Capture the cell that displays the provided text and extract its [x, y] central coordinate. 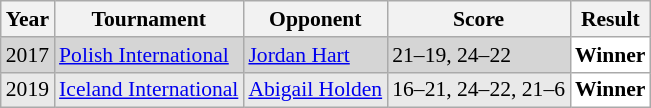
Abigail Holden [315, 90]
Result [610, 19]
16–21, 24–22, 21–6 [478, 90]
Tournament [148, 19]
Polish International [148, 55]
21–19, 24–22 [478, 55]
2019 [28, 90]
Year [28, 19]
2017 [28, 55]
Score [478, 19]
Opponent [315, 19]
Iceland International [148, 90]
Jordan Hart [315, 55]
